From the cell containing the given text, extract its center point as [X, Y] coordinate. 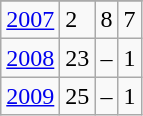
25 [78, 96]
2009 [30, 96]
2 [78, 20]
2007 [30, 20]
7 [130, 20]
23 [78, 58]
2008 [30, 58]
8 [106, 20]
